Provide the [x, y] coordinate of the cell's center where the given text is located.  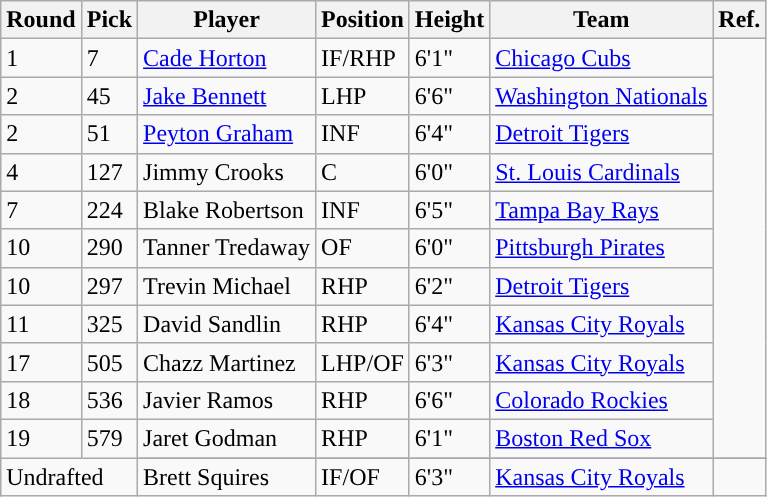
Position [363, 20]
17 [41, 362]
18 [41, 400]
St. Louis Cardinals [602, 172]
Boston Red Sox [602, 438]
290 [109, 248]
Height [449, 20]
LHP [363, 96]
Javier Ramos [227, 400]
Cade Horton [227, 58]
David Sandlin [227, 324]
Pittsburgh Pirates [602, 248]
Player [227, 20]
Team [602, 20]
Trevin Michael [227, 286]
325 [109, 324]
C [363, 172]
4 [41, 172]
505 [109, 362]
LHP/OF [363, 362]
127 [109, 172]
19 [41, 438]
224 [109, 210]
Chicago Cubs [602, 58]
Washington Nationals [602, 96]
536 [109, 400]
Jaret Godman [227, 438]
Blake Robertson [227, 210]
Brett Squires [227, 477]
11 [41, 324]
Round [41, 20]
Tampa Bay Rays [602, 210]
Pick [109, 20]
Undrafted [70, 477]
1 [41, 58]
Peyton Graham [227, 134]
6'2" [449, 286]
Jake Bennett [227, 96]
OF [363, 248]
IF/RHP [363, 58]
IF/OF [363, 477]
297 [109, 286]
579 [109, 438]
Ref. [740, 20]
45 [109, 96]
Tanner Tredaway [227, 248]
51 [109, 134]
Colorado Rockies [602, 400]
6'5" [449, 210]
Chazz Martinez [227, 362]
Jimmy Crooks [227, 172]
